Pinpoint the cell where the given text exists, returning its (X, Y) midpoint coordinate. 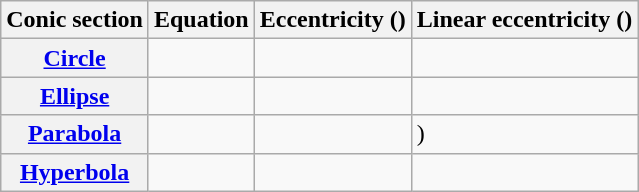
Equation (201, 20)
Eccentricity () (332, 20)
Circle (75, 58)
Linear eccentricity () (524, 20)
) (524, 134)
Ellipse (75, 96)
Parabola (75, 134)
Conic section (75, 20)
Hyperbola (75, 172)
